Output the [X, Y] coordinate of the center of the cell containing the given text.  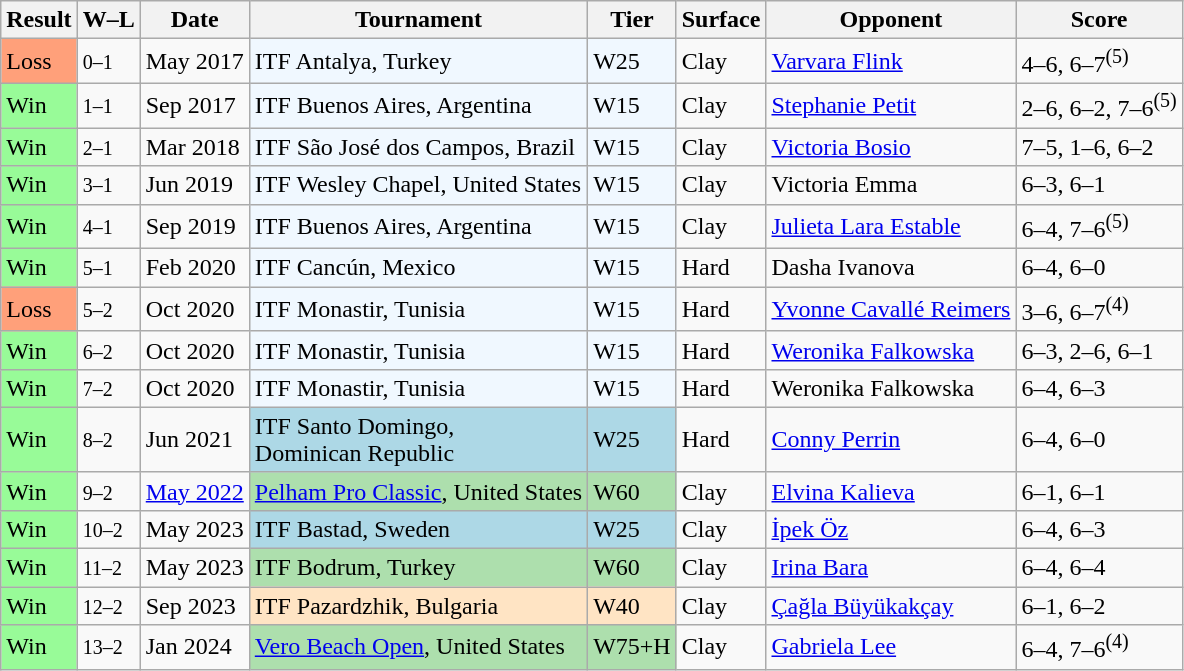
6–2 [108, 350]
ITF Antalya, Turkey [418, 62]
ITF Wesley Chapel, United States [418, 185]
3–6, 6–7(4) [1099, 310]
May 2017 [194, 62]
Jun 2021 [194, 440]
W–L [108, 20]
4–1 [108, 226]
Çağla Büyükakçay [891, 606]
Date [194, 20]
Victoria Bosio [891, 147]
Sep 2019 [194, 226]
Score [1099, 20]
Jan 2024 [194, 648]
5–2 [108, 310]
11–2 [108, 568]
Elvina Kalieva [891, 491]
W40 [632, 606]
Opponent [891, 20]
Yvonne Cavallé Reimers [891, 310]
1–1 [108, 106]
ITF Santo Domingo, Dominican Republic [418, 440]
10–2 [108, 529]
Pelham Pro Classic, United States [418, 491]
13–2 [108, 648]
ITF Bastad, Sweden [418, 529]
W75+H [632, 648]
Feb 2020 [194, 268]
Tournament [418, 20]
2–6, 6–2, 7–6(5) [1099, 106]
Sep 2023 [194, 606]
ITF Cancún, Mexico [418, 268]
Jun 2019 [194, 185]
Mar 2018 [194, 147]
Result [39, 20]
Victoria Emma [891, 185]
Dasha Ivanova [891, 268]
6–4, 6–4 [1099, 568]
6–1, 6–1 [1099, 491]
7–2 [108, 388]
Sep 2017 [194, 106]
Stephanie Petit [891, 106]
6–3, 6–1 [1099, 185]
Tier [632, 20]
Irina Bara [891, 568]
İpek Öz [891, 529]
Julieta Lara Estable [891, 226]
Conny Perrin [891, 440]
May 2022 [194, 491]
ITF Pazardzhik, Bulgaria [418, 606]
Varvara Flink [891, 62]
6–1, 6–2 [1099, 606]
2–1 [108, 147]
ITF São José dos Campos, Brazil [418, 147]
ITF Bodrum, Turkey [418, 568]
6–3, 2–6, 6–1 [1099, 350]
6–4, 7–6(5) [1099, 226]
5–1 [108, 268]
7–5, 1–6, 6–2 [1099, 147]
9–2 [108, 491]
8–2 [108, 440]
6–4, 7–6(4) [1099, 648]
12–2 [108, 606]
0–1 [108, 62]
Surface [721, 20]
Vero Beach Open, United States [418, 648]
4–6, 6–7(5) [1099, 62]
Gabriela Lee [891, 648]
3–1 [108, 185]
